Return (X, Y) of the center of cell containing provided text 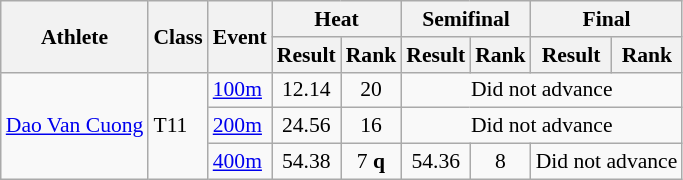
T11 (178, 126)
100m (240, 90)
7 q (372, 162)
Dao Van Cuong (75, 126)
Event (240, 36)
Semifinal (466, 19)
Class (178, 36)
Heat (336, 19)
54.36 (436, 162)
24.56 (306, 126)
Athlete (75, 36)
Final (607, 19)
12.14 (306, 90)
20 (372, 90)
200m (240, 126)
8 (500, 162)
54.38 (306, 162)
16 (372, 126)
400m (240, 162)
